Detect which cell encompasses the target text, then output its (X, Y) center coordinate. 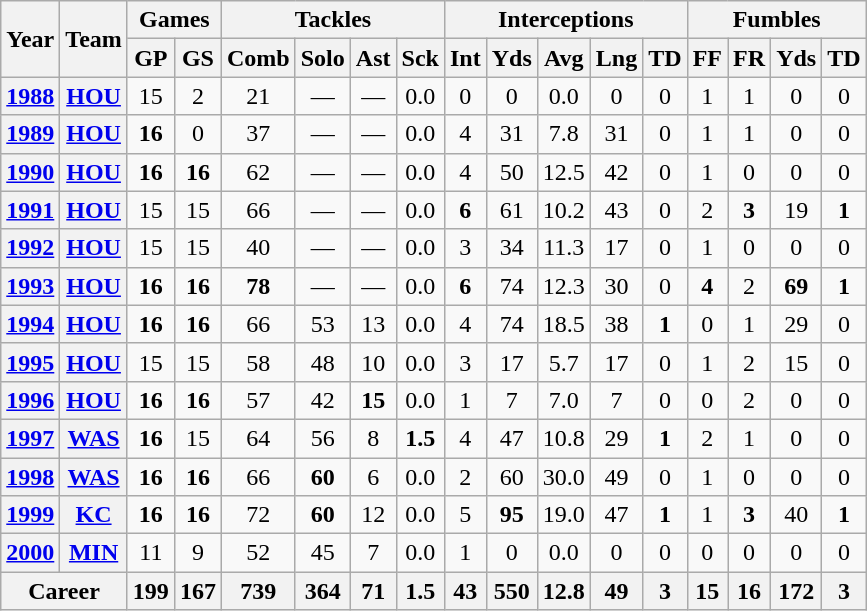
Interceptions (566, 20)
10 (373, 362)
21 (258, 96)
61 (512, 210)
64 (258, 438)
56 (322, 438)
48 (322, 362)
72 (258, 515)
7.8 (564, 134)
62 (258, 172)
7.0 (564, 400)
1997 (30, 438)
69 (796, 286)
Lng (616, 58)
19 (796, 210)
Team (94, 39)
1990 (30, 172)
34 (512, 248)
1993 (30, 286)
MIN (94, 553)
KC (94, 515)
550 (512, 591)
FF (707, 58)
57 (258, 400)
30 (616, 286)
Ast (373, 58)
Int (465, 58)
Comb (258, 58)
739 (258, 591)
18.5 (564, 324)
1996 (30, 400)
12.5 (564, 172)
53 (322, 324)
199 (150, 591)
1995 (30, 362)
1992 (30, 248)
GS (198, 58)
38 (616, 324)
FR (750, 58)
1994 (30, 324)
10.8 (564, 438)
Year (30, 39)
37 (258, 134)
52 (258, 553)
1999 (30, 515)
11.3 (564, 248)
8 (373, 438)
12.3 (564, 286)
9 (198, 553)
10.2 (564, 210)
12.8 (564, 591)
78 (258, 286)
19.0 (564, 515)
58 (258, 362)
Avg (564, 58)
12 (373, 515)
50 (512, 172)
45 (322, 553)
5 (465, 515)
Games (174, 20)
95 (512, 515)
GP (150, 58)
5.7 (564, 362)
30.0 (564, 477)
1991 (30, 210)
Fumbles (776, 20)
Tackles (332, 20)
364 (322, 591)
1989 (30, 134)
1998 (30, 477)
11 (150, 553)
Sck (420, 58)
71 (373, 591)
Career (64, 591)
2000 (30, 553)
Solo (322, 58)
13 (373, 324)
167 (198, 591)
1988 (30, 96)
172 (796, 591)
